Return (X, Y) of the center of cell containing provided text 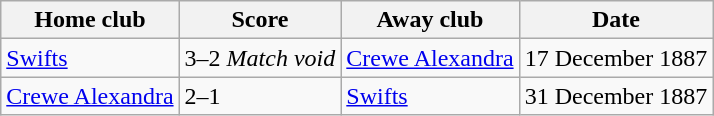
Home club (90, 20)
31 December 1887 (616, 96)
Score (260, 20)
Date (616, 20)
Away club (430, 20)
17 December 1887 (616, 58)
3–2 Match void (260, 58)
2–1 (260, 96)
